Output the (X, Y) coordinate of the center of the cell containing the given text.  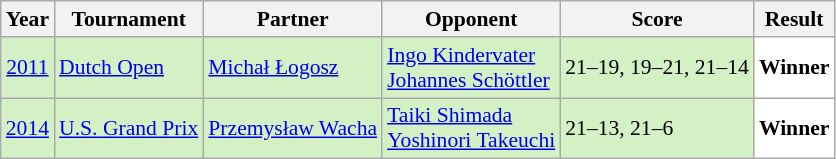
2014 (28, 128)
2011 (28, 68)
Dutch Open (128, 68)
21–19, 19–21, 21–14 (657, 68)
Ingo Kindervater Johannes Schöttler (471, 68)
U.S. Grand Prix (128, 128)
Opponent (471, 19)
Result (794, 19)
Przemysław Wacha (292, 128)
Score (657, 19)
Michał Łogosz (292, 68)
Year (28, 19)
21–13, 21–6 (657, 128)
Taiki Shimada Yoshinori Takeuchi (471, 128)
Tournament (128, 19)
Partner (292, 19)
